Return (X, Y) of the center of cell containing provided text 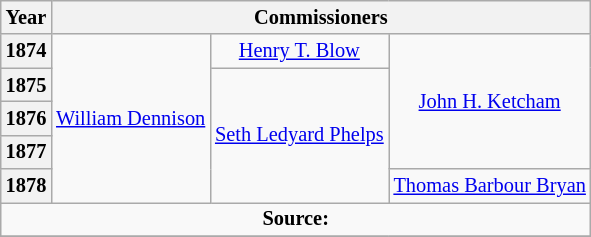
Seth Ledyard Phelps (299, 136)
Source: (296, 219)
1875 (26, 85)
William Dennison (130, 118)
Thomas Barbour Bryan (490, 186)
Commissioners (321, 17)
Year (26, 17)
Henry T. Blow (299, 51)
1876 (26, 118)
1874 (26, 51)
1878 (26, 186)
John H. Ketcham (490, 102)
1877 (26, 152)
